For the text-containing cell, return its midpoint in [X, Y] coordinate format. 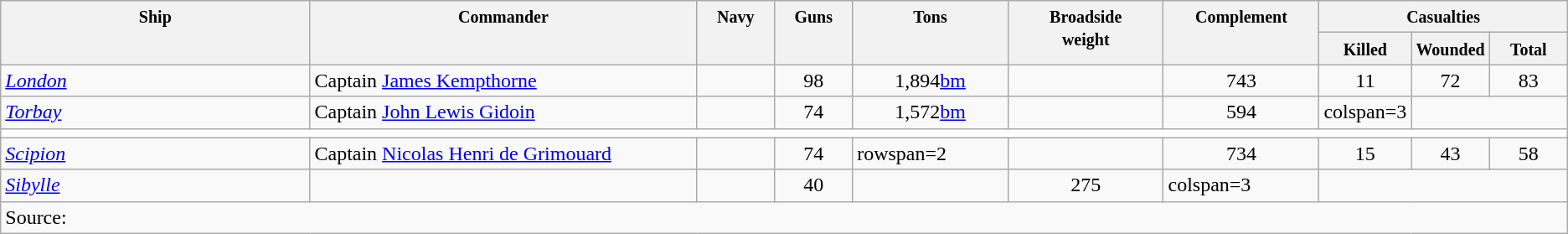
98 [814, 81]
275 [1086, 185]
58 [1528, 153]
Total [1528, 49]
734 [1241, 153]
Source: [784, 217]
40 [814, 185]
1,572bm [931, 112]
Casualties [1443, 17]
72 [1451, 81]
Sibylle [156, 185]
Torbay [156, 112]
Complement [1241, 33]
Captain Nicolas Henri de Grimouard [503, 153]
15 [1365, 153]
Broadsideweight [1086, 33]
Navy [735, 33]
Captain James Kempthorne [503, 81]
Guns [814, 33]
11 [1365, 81]
Scipion [156, 153]
43 [1451, 153]
Ship [156, 33]
London [156, 81]
Tons [931, 33]
Killed [1365, 49]
83 [1528, 81]
Commander [503, 33]
Wounded [1451, 49]
1,894bm [931, 81]
743 [1241, 81]
Captain John Lewis Gidoin [503, 112]
594 [1241, 112]
rowspan=2 [931, 153]
